Scan for the cell matching the given text and deliver its (x, y) coordinate at center. 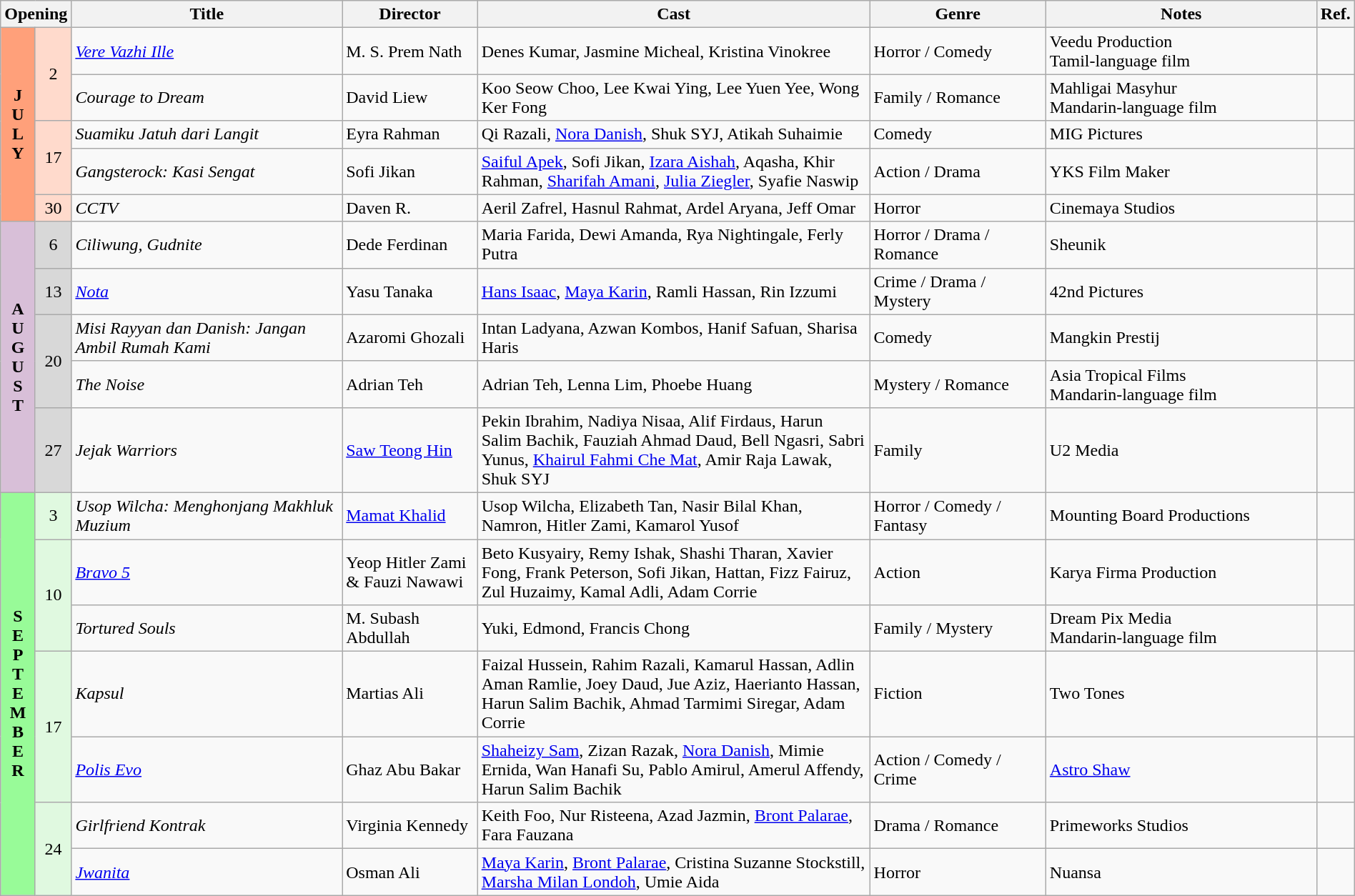
Nota (207, 292)
Misi Rayyan dan Danish: Jangan Ambil Rumah Kami (207, 337)
2 (53, 74)
Mounting Board Productions (1181, 516)
Family (958, 450)
Director (410, 14)
JULY (19, 124)
Bravo 5 (207, 572)
Vere Vazhi Ille (207, 51)
Koo Seow Choo, Lee Kwai Ying, Lee Yuen Yee, Wong Ker Fong (673, 97)
Usop Wilcha, Elizabeth Tan, Nasir Bilal Khan, Namron, Hitler Zami, Kamarol Yusof (673, 516)
M. S. Prem Nath (410, 51)
CCTV (207, 208)
Opening (36, 14)
30 (53, 208)
Mamat Khalid (410, 516)
Ciliwung, Gudnite (207, 244)
Horror / Comedy / Fantasy (958, 516)
Action / Comedy / Crime (958, 770)
Action / Drama (958, 171)
Adrian Teh, Lenna Lim, Phoebe Huang (673, 384)
Virginia Kennedy (410, 826)
Keith Foo, Nur Risteena, Azad Jazmin, Bront Palarae, Fara Fauzana (673, 826)
Adrian Teh (410, 384)
Mangkin Prestij (1181, 337)
Ref. (1335, 14)
Saiful Apek, Sofi Jikan, Izara Aishah, Aqasha, Khir Rahman, Sharifah Amani, Julia Ziegler, Syafie Naswip (673, 171)
Mahligai MasyhurMandarin-language film (1181, 97)
Dream Pix MediaMandarin-language film (1181, 629)
Courage to Dream (207, 97)
MIG Pictures (1181, 134)
Two Tones (1181, 695)
Family / Mystery (958, 629)
Ghaz Abu Bakar (410, 770)
YKS Film Maker (1181, 171)
Veedu ProductionTamil-language film (1181, 51)
U2 Media (1181, 450)
M. Subash Abdullah (410, 629)
Eyra Rahman (410, 134)
Qi Razali, Nora Danish, Shuk SYJ, Atikah Suhaimie (673, 134)
Drama / Romance (958, 826)
10 (53, 594)
Family / Romance (958, 97)
David Liew (410, 97)
Genre (958, 14)
Karya Firma Production (1181, 572)
Azaromi Ghozali (410, 337)
Fiction (958, 695)
Osman Ali (410, 872)
Polis Evo (207, 770)
Usop Wilcha: Menghonjang Makhluk Muzium (207, 516)
24 (53, 849)
Suamiku Jatuh dari Langit (207, 134)
Sheunik (1181, 244)
The Noise (207, 384)
Denes Kumar, Jasmine Micheal, Kristina Vinokree (673, 51)
Martias Ali (410, 695)
Shaheizy Sam, Zizan Razak, Nora Danish, Mimie Ernida, Wan Hanafi Su, Pablo Amirul, Amerul Affendy, Harun Salim Bachik (673, 770)
Tortured Souls (207, 629)
27 (53, 450)
Daven R. (410, 208)
3 (53, 516)
13 (53, 292)
42nd Pictures (1181, 292)
Jwanita (207, 872)
Crime / Drama / Mystery (958, 292)
20 (53, 361)
Yuki, Edmond, Francis Chong (673, 629)
SEPTEMBER (19, 693)
Kapsul (207, 695)
Yasu Tanaka (410, 292)
Saw Teong Hin (410, 450)
Gangsterock: Kasi Sengat (207, 171)
Sofi Jikan (410, 171)
Action (958, 572)
AUGUST (19, 357)
Asia Tropical FilmsMandarin-language film (1181, 384)
Horror / Drama / Romance (958, 244)
6 (53, 244)
Notes (1181, 14)
Yeop Hitler Zami & Fauzi Nawawi (410, 572)
Nuansa (1181, 872)
Maria Farida, Dewi Amanda, Rya Nightingale, Ferly Putra (673, 244)
Mystery / Romance (958, 384)
Primeworks Studios (1181, 826)
Intan Ladyana, Azwan Kombos, Hanif Safuan, Sharisa Haris (673, 337)
Jejak Warriors (207, 450)
Astro Shaw (1181, 770)
Cast (673, 14)
Title (207, 14)
Hans Isaac, Maya Karin, Ramli Hassan, Rin Izzumi (673, 292)
Girlfriend Kontrak (207, 826)
Dede Ferdinan (410, 244)
Cinemaya Studios (1181, 208)
Horror / Comedy (958, 51)
Maya Karin, Bront Palarae, Cristina Suzanne Stockstill, Marsha Milan Londoh, Umie Aida (673, 872)
Aeril Zafrel, Hasnul Rahmat, Ardel Aryana, Jeff Omar (673, 208)
Beto Kusyairy, Remy Ishak, Shashi Tharan, Xavier Fong, Frank Peterson, Sofi Jikan, Hattan, Fizz Fairuz, Zul Huzaimy, Kamal Adli, Adam Corrie (673, 572)
